Scan for the cell matching the given text and deliver its (X, Y) coordinate at center. 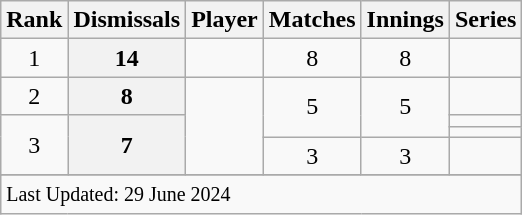
Series (485, 20)
Matches (312, 20)
Rank (34, 20)
Last Updated: 29 June 2024 (262, 194)
Dismissals (127, 20)
Innings (405, 20)
2 (34, 96)
1 (34, 58)
14 (127, 58)
Player (225, 20)
7 (127, 145)
